Extract the [x, y] coordinate from the center of the cell holding the provided text.  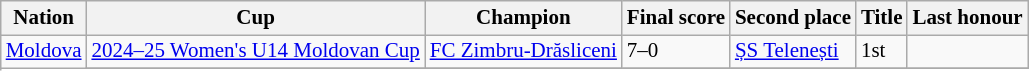
Last honour [967, 18]
7–0 [676, 52]
2024–25 Women's U14 Moldovan Cup [255, 52]
Second place [793, 18]
Cup [255, 18]
Champion [524, 18]
FC Zimbru-Drăsliceni [524, 52]
Title [882, 18]
ȘS Telenești [793, 52]
Final score [676, 18]
Moldova [44, 52]
1st [882, 52]
Nation [44, 18]
